Search for the cell housing the specified text and yield its [X, Y] center coordinate. 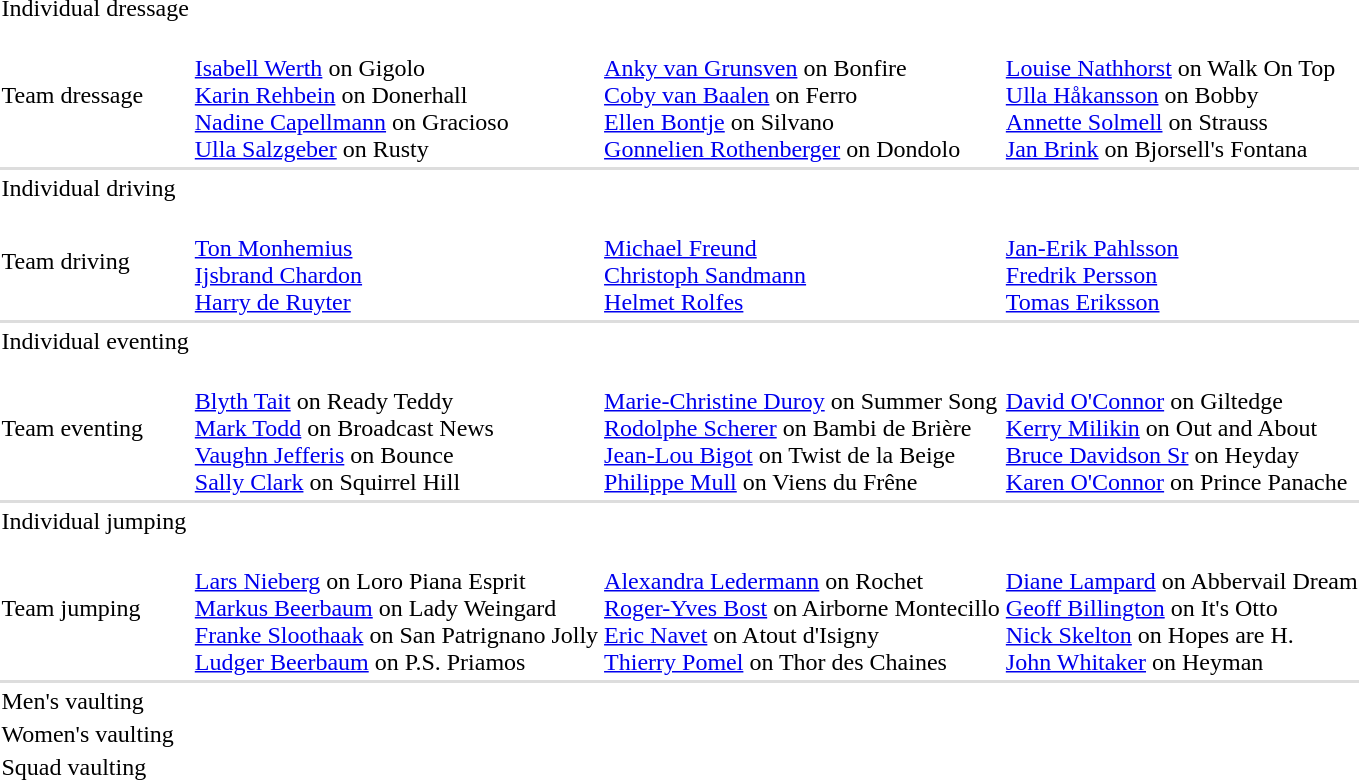
Men's vaulting [95, 701]
Team dressage [95, 95]
Ton MonhemiusIjsbrand ChardonHarry de Ruyter [396, 262]
Team eventing [95, 428]
Diane Lampard on Abbervail DreamGeoff Billington on It's OttoNick Skelton on Hopes are H.John Whitaker on Heyman [1182, 608]
Marie-Christine Duroy on Summer SongRodolphe Scherer on Bambi de BrièreJean-Lou Bigot on Twist de la BeigePhilippe Mull on Viens du Frêne [802, 428]
Individual driving [95, 188]
Team driving [95, 262]
Isabell Werth on GigoloKarin Rehbein on DonerhallNadine Capellmann on GraciosoUlla Salzgeber on Rusty [396, 95]
David O'Connor on GiltedgeKerry Milikin on Out and AboutBruce Davidson Sr on HeydayKaren O'Connor on Prince Panache [1182, 428]
Lars Nieberg on Loro Piana EspritMarkus Beerbaum on Lady WeingardFranke Sloothaak on San Patrignano JollyLudger Beerbaum on P.S. Priamos [396, 608]
Anky van Grunsven on BonfireCoby van Baalen on FerroEllen Bontje on SilvanoGonnelien Rothenberger on Dondolo [802, 95]
Michael FreundChristoph SandmannHelmet Rolfes [802, 262]
Louise Nathhorst on Walk On TopUlla Håkansson on BobbyAnnette Solmell on StraussJan Brink on Bjorsell's Fontana [1182, 95]
Alexandra Ledermann on RochetRoger-Yves Bost on Airborne MontecilloEric Navet on Atout d'IsignyThierry Pomel on Thor des Chaines [802, 608]
Women's vaulting [95, 734]
Jan-Erik PahlssonFredrik PerssonTomas Eriksson [1182, 262]
Individual eventing [95, 341]
Team jumping [95, 608]
Blyth Tait on Ready TeddyMark Todd on Broadcast NewsVaughn Jefferis on BounceSally Clark on Squirrel Hill [396, 428]
Individual jumping [95, 521]
